For the text-containing cell, return its midpoint in (X, Y) coordinate format. 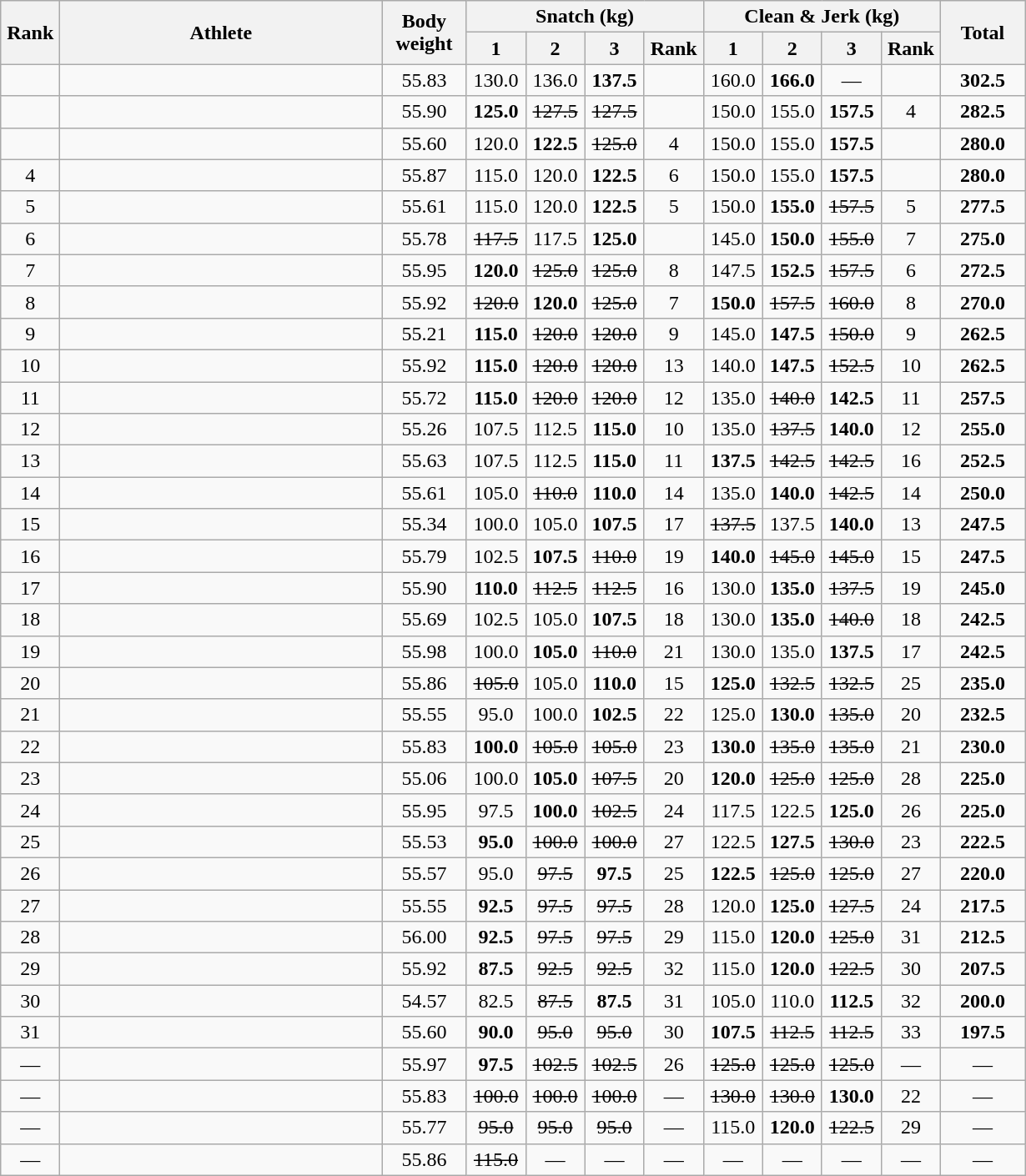
55.53 (424, 842)
197.5 (983, 1033)
220.0 (983, 873)
55.21 (424, 334)
55.26 (424, 430)
275.0 (983, 239)
55.79 (424, 556)
56.00 (424, 937)
252.5 (983, 461)
Athlete (221, 33)
55.69 (424, 620)
55.78 (424, 239)
Clean & Jerk (kg) (822, 17)
Body weight (424, 33)
55.34 (424, 525)
55.97 (424, 1064)
277.5 (983, 207)
33 (911, 1033)
200.0 (983, 1001)
55.06 (424, 778)
136.0 (556, 80)
55.77 (424, 1128)
222.5 (983, 842)
Snatch (kg) (585, 17)
55.98 (424, 651)
207.5 (983, 969)
212.5 (983, 937)
55.57 (424, 873)
166.0 (792, 80)
Total (983, 33)
232.5 (983, 715)
272.5 (983, 270)
282.5 (983, 112)
55.72 (424, 398)
270.0 (983, 302)
55.63 (424, 461)
250.0 (983, 493)
90.0 (495, 1033)
235.0 (983, 683)
257.5 (983, 398)
82.5 (495, 1001)
230.0 (983, 746)
302.5 (983, 80)
255.0 (983, 430)
55.87 (424, 175)
245.0 (983, 588)
54.57 (424, 1001)
217.5 (983, 905)
